Search for the cell housing the specified text and yield its [X, Y] center coordinate. 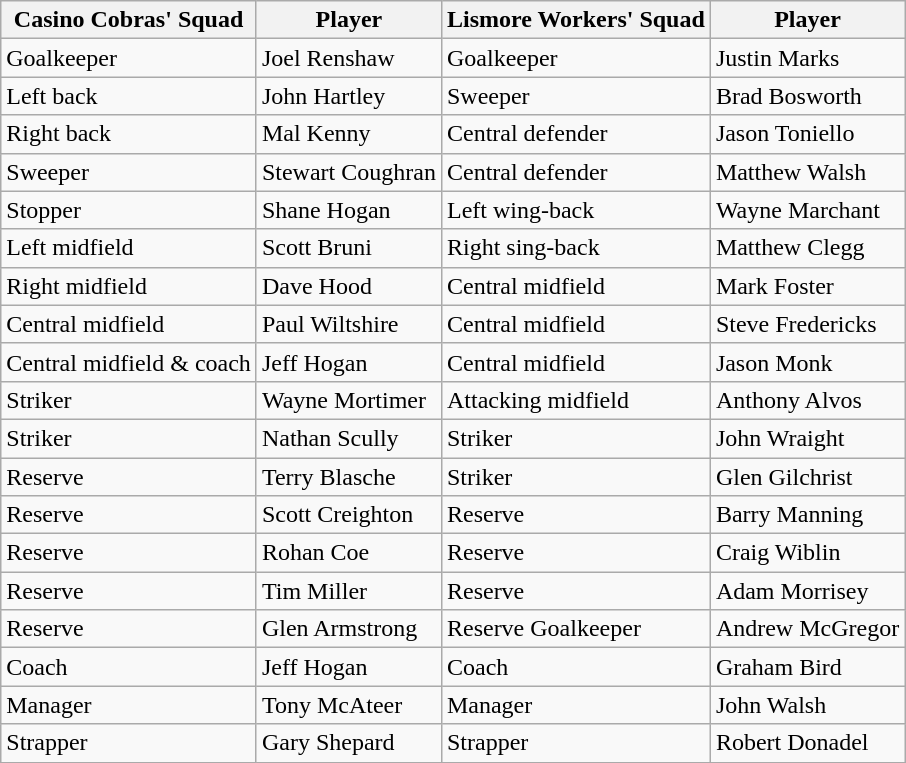
Casino Cobras' Squad [129, 20]
Terry Blasche [348, 477]
Gary Shepard [348, 743]
Adam Morrisey [807, 591]
Robert Donadel [807, 743]
Left back [129, 96]
Justin Marks [807, 58]
John Wraight [807, 438]
Joel Renshaw [348, 58]
Tony McAteer [348, 705]
Left midfield [129, 248]
Craig Wiblin [807, 553]
Steve Fredericks [807, 324]
Glen Gilchrist [807, 477]
Andrew McGregor [807, 629]
John Walsh [807, 705]
Barry Manning [807, 515]
Central midfield & coach [129, 362]
Anthony Alvos [807, 400]
Brad Bosworth [807, 96]
Jason Monk [807, 362]
Wayne Mortimer [348, 400]
Nathan Scully [348, 438]
Lismore Workers' Squad [576, 20]
Shane Hogan [348, 210]
Attacking midfield [576, 400]
Wayne Marchant [807, 210]
Scott Bruni [348, 248]
Matthew Clegg [807, 248]
Left wing-back [576, 210]
Mal Kenny [348, 134]
Graham Bird [807, 667]
Stopper [129, 210]
Rohan Coe [348, 553]
Dave Hood [348, 286]
Matthew Walsh [807, 172]
Right midfield [129, 286]
Scott Creighton [348, 515]
Glen Armstrong [348, 629]
Jason Toniello [807, 134]
Right sing-back [576, 248]
Tim Miller [348, 591]
Reserve Goalkeeper [576, 629]
Paul Wiltshire [348, 324]
Mark Foster [807, 286]
Stewart Coughran [348, 172]
John Hartley [348, 96]
Right back [129, 134]
